Detect which cell encompasses the target text, then output its [X, Y] center coordinate. 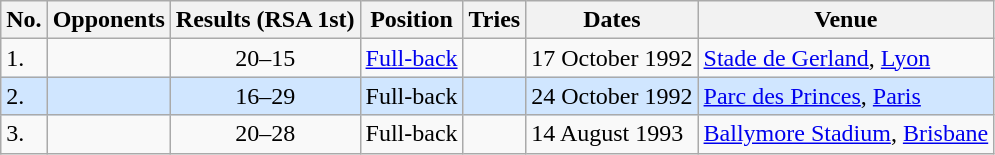
Dates [612, 20]
24 October 1992 [612, 96]
Ballymore Stadium, Brisbane [846, 134]
17 October 1992 [612, 58]
20–28 [265, 134]
Opponents [108, 20]
14 August 1993 [612, 134]
Venue [846, 20]
3. [24, 134]
Position [412, 20]
No. [24, 20]
Parc des Princes, Paris [846, 96]
16–29 [265, 96]
Tries [494, 20]
20–15 [265, 58]
1. [24, 58]
Stade de Gerland, Lyon [846, 58]
2. [24, 96]
Results (RSA 1st) [265, 20]
